Return (x, y) of the center of cell containing provided text 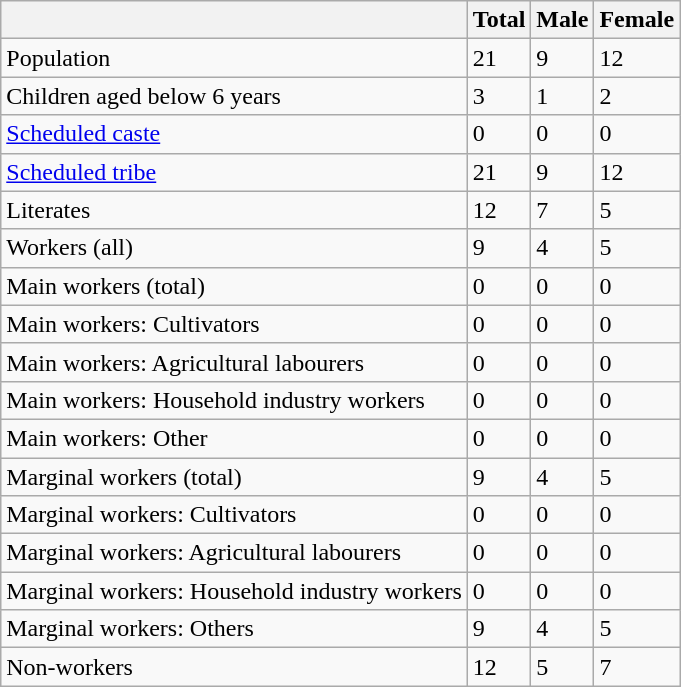
Total (499, 20)
Female (637, 20)
Scheduled tribe (234, 172)
Main workers: Other (234, 438)
Marginal workers: Household industry workers (234, 591)
Literates (234, 210)
Marginal workers: Others (234, 629)
1 (562, 96)
Main workers: Agricultural labourers (234, 362)
Workers (all) (234, 248)
Population (234, 58)
Main workers (total) (234, 286)
Male (562, 20)
Non-workers (234, 667)
Scheduled caste (234, 134)
Children aged below 6 years (234, 96)
Marginal workers (total) (234, 477)
2 (637, 96)
Main workers: Cultivators (234, 324)
Marginal workers: Agricultural labourers (234, 553)
Main workers: Household industry workers (234, 400)
3 (499, 96)
Marginal workers: Cultivators (234, 515)
